Detect which cell encompasses the target text, then output its [x, y] center coordinate. 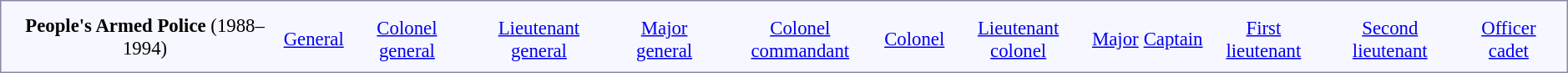
Major [1115, 39]
Captain [1173, 39]
Officer cadet [1509, 39]
Colonel general [407, 39]
Colonel commandant [800, 39]
Second lieutenant [1390, 39]
Major general [665, 39]
First lieutenant [1264, 39]
Lieutenant general [539, 39]
People's Armed Police (1988–1994) [145, 37]
General [314, 39]
Colonel [915, 39]
Lieutenant colonel [1019, 39]
